Detect which cell encompasses the target text, then output its (x, y) center coordinate. 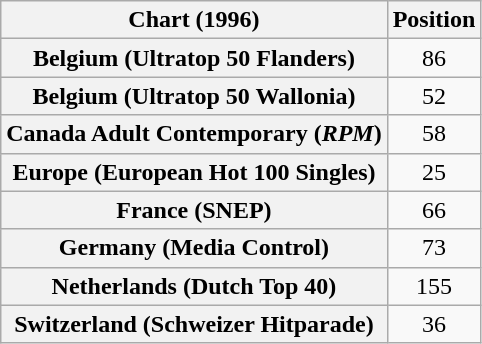
Position (434, 20)
58 (434, 134)
Netherlands (Dutch Top 40) (194, 286)
36 (434, 324)
Belgium (Ultratop 50 Flanders) (194, 58)
France (SNEP) (194, 210)
Canada Adult Contemporary (RPM) (194, 134)
155 (434, 286)
52 (434, 96)
86 (434, 58)
Germany (Media Control) (194, 248)
25 (434, 172)
66 (434, 210)
Europe (European Hot 100 Singles) (194, 172)
73 (434, 248)
Belgium (Ultratop 50 Wallonia) (194, 96)
Switzerland (Schweizer Hitparade) (194, 324)
Chart (1996) (194, 20)
